Output the [X, Y] coordinate of the center of the cell containing the given text.  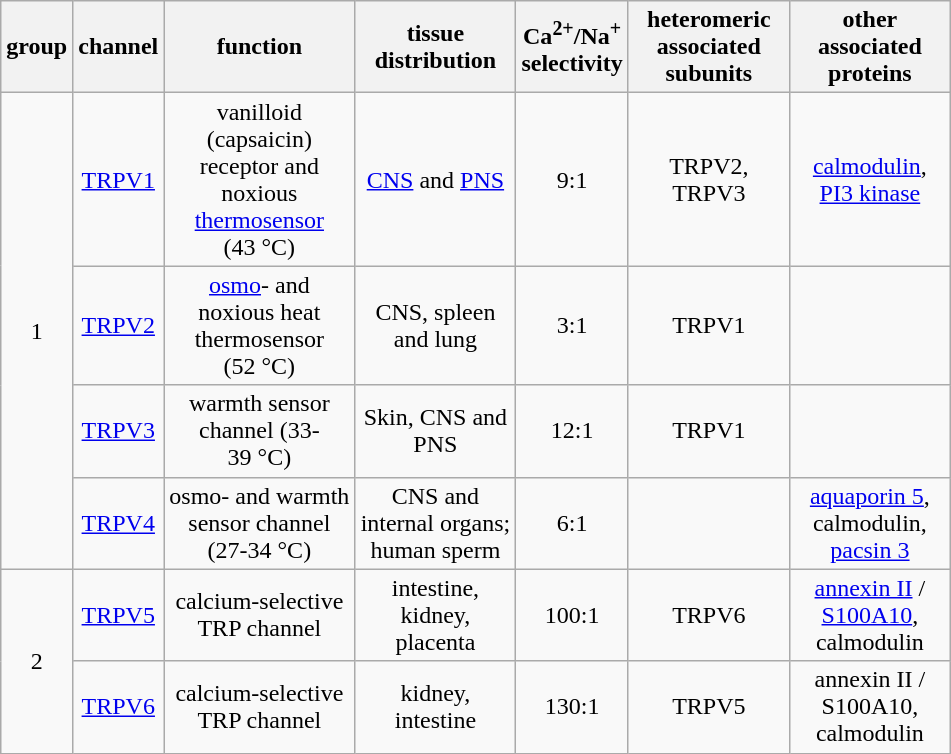
kidney, intestine [436, 707]
9:1 [572, 180]
1 [37, 331]
warmth sensor channel (33-39 °C) [260, 431]
2 [37, 661]
osmo- and noxious heat thermosensor (52 °C) [260, 326]
6:1 [572, 523]
aquaporin 5, calmodulin, pacsin 3 [870, 523]
TRPV2 [118, 326]
osmo- and warmth sensor channel (27-34 °C) [260, 523]
CNS, spleen and lung [436, 326]
130:1 [572, 707]
function [260, 47]
Ca2+/Na+selectivity [572, 47]
TRPV3 [118, 431]
other associated proteins [870, 47]
intestine, kidney, placenta [436, 615]
group [37, 47]
3:1 [572, 326]
calmodulin, PI3 kinase [870, 180]
channel [118, 47]
tissue distribution [436, 47]
100:1 [572, 615]
TRPV2, TRPV3 [708, 180]
CNS and PNS [436, 180]
heteromeric associated subunits [708, 47]
CNS and internal organs;human sperm [436, 523]
12:1 [572, 431]
vanilloid (capsaicin) receptor and noxious thermosensor (43 °C) [260, 180]
TRPV4 [118, 523]
Skin, CNS and PNS [436, 431]
